Return [x, y] of the center of cell containing provided text 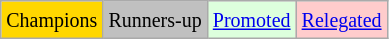
Promoted [252, 20]
Runners-up [155, 20]
Relegated [342, 20]
Champions [52, 20]
